Locate the cell with the specified text and output its (X, Y) center coordinate. 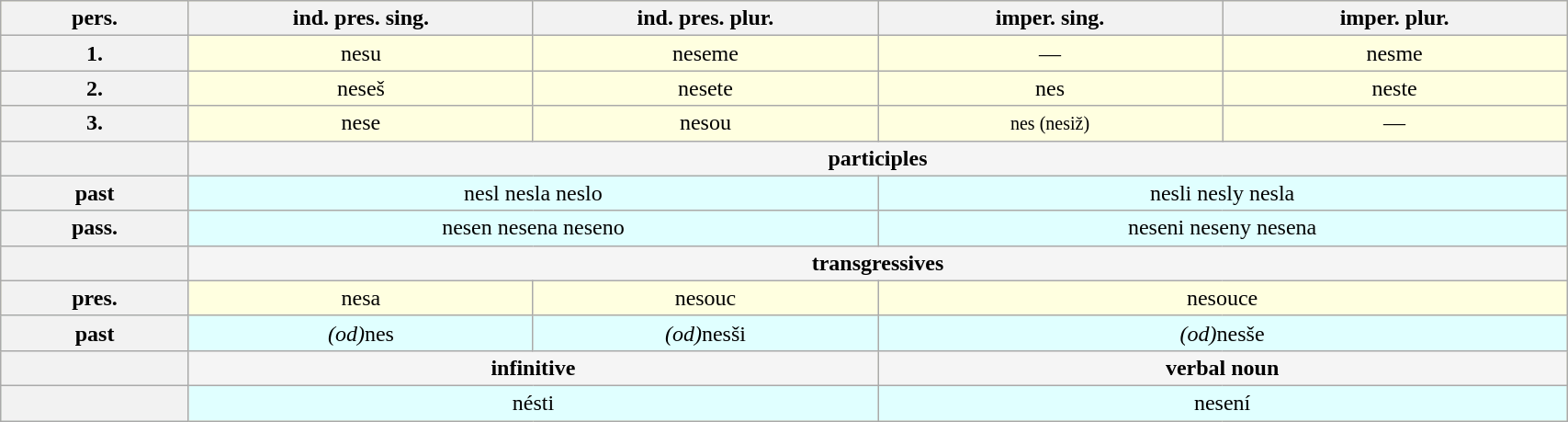
pers. (96, 18)
pres. (96, 298)
nesl nesla neslo (533, 193)
nesen nesena neseno (533, 228)
pass. (96, 228)
nese (360, 123)
nesení (1223, 403)
neseni neseny nesena (1223, 228)
(od)nes (360, 333)
imper. sing. (1051, 18)
ind. pres. plur. (705, 18)
2. (96, 88)
neste (1394, 88)
nésti (533, 403)
nesu (360, 53)
(od)nesši (705, 333)
1. (96, 53)
nes (1051, 88)
nesou (705, 123)
nes (nesiž) (1051, 123)
infinitive (533, 368)
transgressives (877, 263)
verbal noun (1223, 368)
nesa (360, 298)
3. (96, 123)
(od)nesše (1223, 333)
neseme (705, 53)
nesouc (705, 298)
participles (877, 158)
nesete (705, 88)
nesouce (1223, 298)
ind. pres. sing. (360, 18)
nesli nesly nesla (1223, 193)
imper. plur. (1394, 18)
nesme (1394, 53)
neseš (360, 88)
